Pinpoint the cell where the given text exists, returning its [x, y] midpoint coordinate. 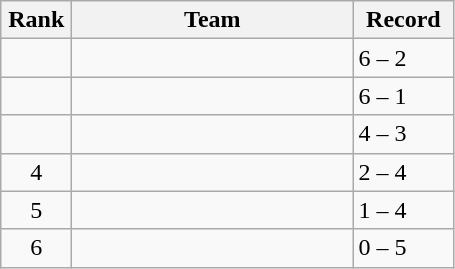
0 – 5 [404, 248]
1 – 4 [404, 210]
2 – 4 [404, 172]
4 – 3 [404, 134]
5 [36, 210]
Rank [36, 20]
6 [36, 248]
6 – 2 [404, 58]
Record [404, 20]
4 [36, 172]
Team [212, 20]
6 – 1 [404, 96]
